For the text-containing cell, return its midpoint in [x, y] coordinate format. 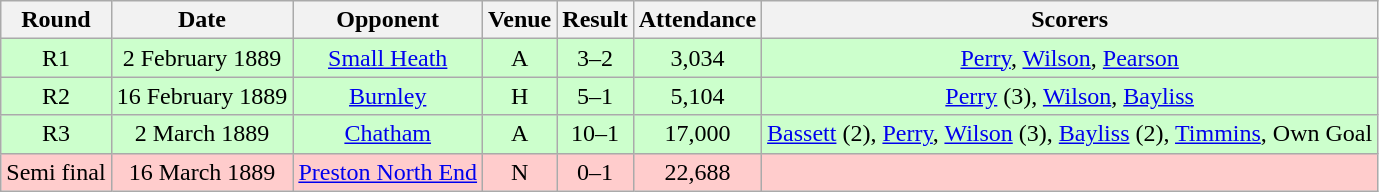
17,000 [697, 134]
R2 [56, 96]
Result [595, 20]
N [520, 172]
16 March 1889 [202, 172]
Opponent [388, 20]
Round [56, 20]
Small Heath [388, 58]
Venue [520, 20]
10–1 [595, 134]
R3 [56, 134]
Scorers [1070, 20]
5,104 [697, 96]
H [520, 96]
Burnley [388, 96]
2 March 1889 [202, 134]
Perry, Wilson, Pearson [1070, 58]
Date [202, 20]
Bassett (2), Perry, Wilson (3), Bayliss (2), Timmins, Own Goal [1070, 134]
16 February 1889 [202, 96]
3,034 [697, 58]
Chatham [388, 134]
22,688 [697, 172]
0–1 [595, 172]
5–1 [595, 96]
Preston North End [388, 172]
Perry (3), Wilson, Bayliss [1070, 96]
Semi final [56, 172]
2 February 1889 [202, 58]
Attendance [697, 20]
3–2 [595, 58]
R1 [56, 58]
